Capture the cell that displays the provided text and extract its [X, Y] central coordinate. 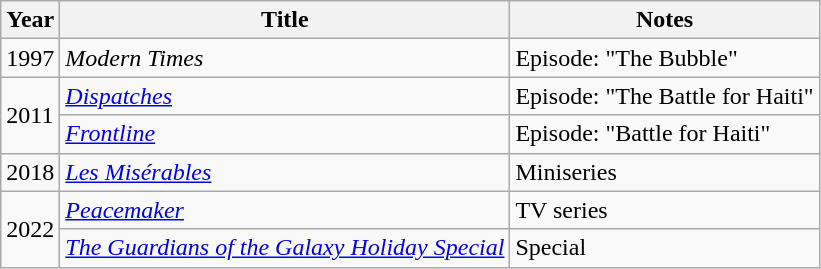
Title [285, 20]
Year [30, 20]
2011 [30, 115]
1997 [30, 58]
2018 [30, 172]
Episode: "Battle for Haiti" [664, 134]
Episode: "The Bubble" [664, 58]
Notes [664, 20]
Les Misérables [285, 172]
Modern Times [285, 58]
Peacemaker [285, 210]
Frontline [285, 134]
Dispatches [285, 96]
The Guardians of the Galaxy Holiday Special [285, 248]
2022 [30, 229]
Miniseries [664, 172]
TV series [664, 210]
Episode: "The Battle for Haiti" [664, 96]
Special [664, 248]
